Pinpoint the cell where the given text exists, returning its [X, Y] midpoint coordinate. 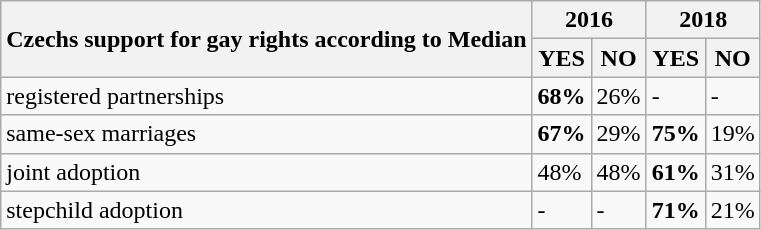
stepchild adoption [266, 210]
19% [732, 134]
29% [618, 134]
68% [562, 96]
registered partnerships [266, 96]
Czechs support for gay rights according to Median [266, 39]
same-sex marriages [266, 134]
21% [732, 210]
2016 [589, 20]
71% [676, 210]
31% [732, 172]
joint adoption [266, 172]
26% [618, 96]
67% [562, 134]
75% [676, 134]
2018 [703, 20]
61% [676, 172]
